Detect which cell encompasses the target text, then output its (X, Y) center coordinate. 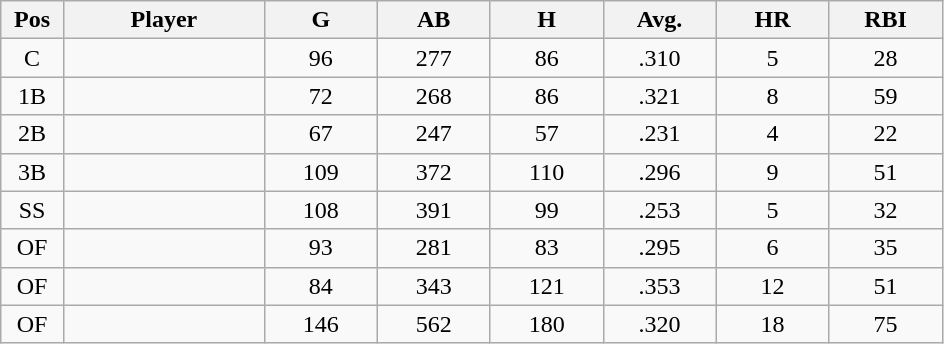
96 (320, 58)
.253 (660, 210)
75 (886, 324)
67 (320, 134)
1B (32, 96)
372 (434, 172)
268 (434, 96)
RBI (886, 20)
G (320, 20)
.320 (660, 324)
H (546, 20)
109 (320, 172)
.231 (660, 134)
AB (434, 20)
3B (32, 172)
59 (886, 96)
281 (434, 248)
.310 (660, 58)
99 (546, 210)
146 (320, 324)
C (32, 58)
SS (32, 210)
108 (320, 210)
.353 (660, 286)
22 (886, 134)
.296 (660, 172)
57 (546, 134)
121 (546, 286)
.321 (660, 96)
277 (434, 58)
Avg. (660, 20)
6 (772, 248)
72 (320, 96)
562 (434, 324)
343 (434, 286)
247 (434, 134)
84 (320, 286)
8 (772, 96)
HR (772, 20)
9 (772, 172)
93 (320, 248)
12 (772, 286)
28 (886, 58)
2B (32, 134)
Pos (32, 20)
Player (164, 20)
391 (434, 210)
110 (546, 172)
4 (772, 134)
32 (886, 210)
180 (546, 324)
35 (886, 248)
.295 (660, 248)
18 (772, 324)
83 (546, 248)
